From the cell containing the given text, extract its center point as [X, Y] coordinate. 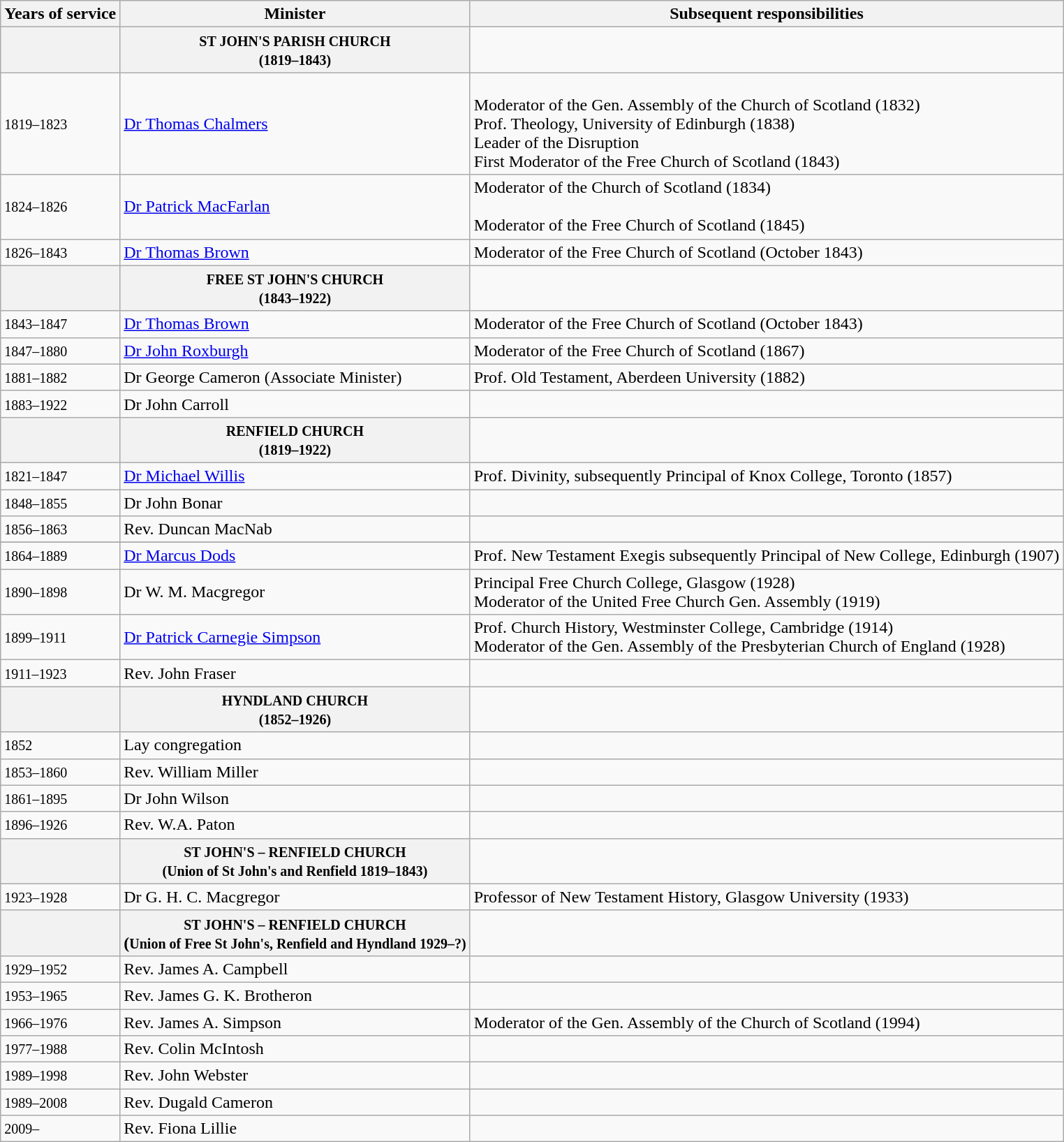
Rev. James G. K. Brotheron [295, 995]
Minister [295, 14]
1929–1952 [60, 969]
Dr Michael Willis [295, 476]
Dr W. M. Macgregor [295, 592]
1843–1847 [60, 324]
1890–1898 [60, 592]
Professor of New Testament History, Glasgow University (1933) [767, 897]
Dr G. H. C. Macgregor [295, 897]
Rev. James A. Campbell [295, 969]
Moderator of the Free Church of Scotland (1867) [767, 351]
Dr John Carroll [295, 404]
Rev. William Miller [295, 772]
Dr George Cameron (Associate Minister) [295, 377]
1896–1926 [60, 825]
1821–1847 [60, 476]
Prof. Old Testament, Aberdeen University (1882) [767, 377]
Rev. James A. Simpson [295, 1022]
1848–1855 [60, 502]
1853–1860 [60, 772]
1989–2008 [60, 1102]
2009– [60, 1129]
1819–1823 [60, 124]
Dr John Wilson [295, 798]
Dr John Roxburgh [295, 351]
1881–1882 [60, 377]
Moderator of the Gen. Assembly of the Church of Scotland (1994) [767, 1022]
Prof. New Testament Exegis subsequently Principal of New College, Edinburgh (1907) [767, 556]
Dr Patrick Carnegie Simpson [295, 637]
Rev. John Webster [295, 1076]
1977–1988 [60, 1049]
Prof. Divinity, subsequently Principal of Knox College, Toronto (1857) [767, 476]
Lay congregation [295, 745]
Rev. Dugald Cameron [295, 1102]
Dr Marcus Dods [295, 556]
Principal Free Church College, Glasgow (1928)Moderator of the United Free Church Gen. Assembly (1919) [767, 592]
1864–1889 [60, 556]
Dr Thomas Chalmers [295, 124]
1826–1843 [60, 252]
1911–1923 [60, 673]
ST JOHN'S – RENFIELD CHURCH (Union of St John's and Renfield 1819–1843) [295, 861]
ST JOHN'S PARISH CHURCH (1819–1843) [295, 50]
1953–1965 [60, 995]
1861–1895 [60, 798]
Dr John Bonar [295, 502]
1856–1863 [60, 529]
1899–1911 [60, 637]
Rev. Fiona Lillie [295, 1129]
1852 [60, 745]
1883–1922 [60, 404]
1989–1998 [60, 1076]
1966–1976 [60, 1022]
Prof. Church History, Westminster College, Cambridge (1914)Moderator of the Gen. Assembly of the Presbyterian Church of England (1928) [767, 637]
Rev. Duncan MacNab [295, 529]
FREE ST JOHN'S CHURCH (1843–1922) [295, 288]
Rev. W.A. Paton [295, 825]
Years of service [60, 14]
1923–1928 [60, 897]
ST JOHN'S – RENFIELD CHURCH(Union of Free St John's, Renfield and Hyndland 1929–?) [295, 933]
Moderator of the Church of Scotland (1834)Moderator of the Free Church of Scotland (1845) [767, 207]
Dr Patrick MacFarlan [295, 207]
Rev. Colin McIntosh [295, 1049]
Rev. John Fraser [295, 673]
1847–1880 [60, 351]
HYNDLAND CHURCH (1852–1926) [295, 710]
RENFIELD CHURCH (1819–1922) [295, 440]
Subsequent responsibilities [767, 14]
1824–1826 [60, 207]
